Determine the [x, y] coordinate at the center of the cell enclosing the given text.  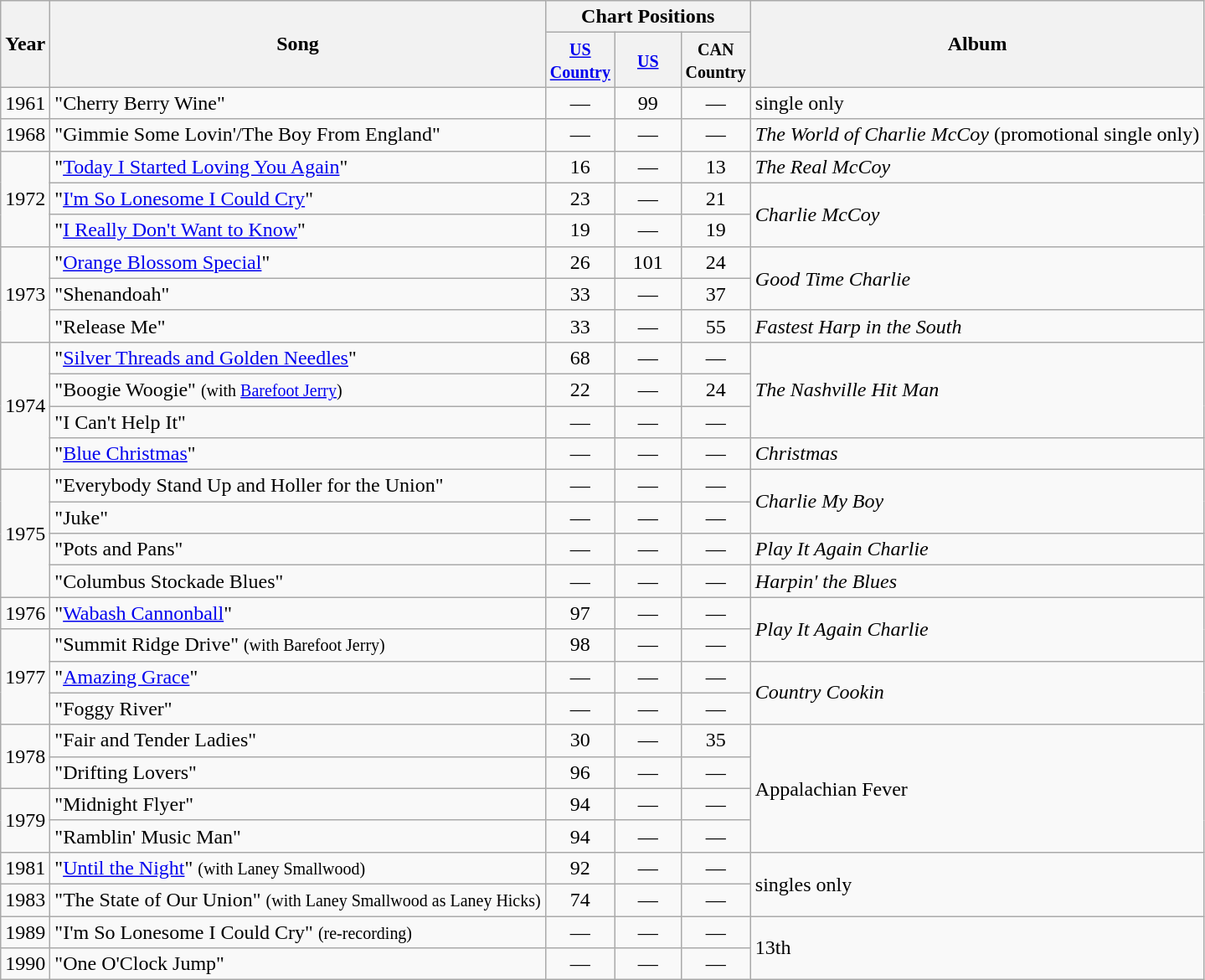
"Summit Ridge Drive" (with Barefoot Jerry) [298, 645]
US Country [579, 60]
"Pots and Pans" [298, 549]
23 [579, 199]
96 [579, 772]
"One O'Clock Jump" [298, 964]
1977 [25, 677]
"Silver Threads and Golden Needles" [298, 358]
35 [715, 740]
1990 [25, 964]
"Amazing Grace" [298, 677]
Charlie My Boy [976, 502]
1981 [25, 868]
1972 [25, 199]
"Midnight Flyer" [298, 804]
CAN Country [715, 60]
"Everybody Stand Up and Holler for the Union" [298, 486]
"Boogie Woogie" (with Barefoot Jerry) [298, 389]
"I'm So Lonesome I Could Cry" [298, 199]
1979 [25, 820]
"Release Me" [298, 326]
Good Time Charlie [976, 278]
74 [579, 900]
Chart Positions [648, 17]
"I'm So Lonesome I Could Cry" (re-recording) [298, 932]
30 [579, 740]
1973 [25, 294]
singles only [976, 884]
98 [579, 645]
Fastest Harp in the South [976, 326]
"Fair and Tender Ladies" [298, 740]
"Orange Blossom Special" [298, 262]
1975 [25, 534]
"Ramblin' Music Man" [298, 836]
"Drifting Lovers" [298, 772]
1978 [25, 756]
Charlie McCoy [976, 214]
"Columbus Stockade Blues" [298, 581]
"Gimmie Some Lovin'/The Boy From England" [298, 135]
"Until the Night" (with Laney Smallwood) [298, 868]
101 [648, 262]
"The State of Our Union" (with Laney Smallwood as Laney Hicks) [298, 900]
13 [715, 167]
1989 [25, 932]
"Wabash Cannonball" [298, 613]
"Juke" [298, 518]
26 [579, 262]
"Today I Started Loving You Again" [298, 167]
Year [25, 44]
97 [579, 613]
22 [579, 389]
"Blue Christmas" [298, 454]
1974 [25, 405]
Country Cookin [976, 693]
Appalachian Fever [976, 788]
The Nashville Hit Man [976, 389]
US [648, 60]
68 [579, 358]
92 [579, 868]
Harpin' the Blues [976, 581]
21 [715, 199]
The Real McCoy [976, 167]
"Shenandoah" [298, 294]
1968 [25, 135]
13th [976, 948]
"Cherry Berry Wine" [298, 103]
55 [715, 326]
single only [976, 103]
16 [579, 167]
Album [976, 44]
1961 [25, 103]
The World of Charlie McCoy (promotional single only) [976, 135]
"I Really Don't Want to Know" [298, 230]
Song [298, 44]
37 [715, 294]
Christmas [976, 454]
"Foggy River" [298, 709]
"I Can't Help It" [298, 421]
1983 [25, 900]
1976 [25, 613]
99 [648, 103]
